Scan for the cell matching the given text and deliver its (X, Y) coordinate at center. 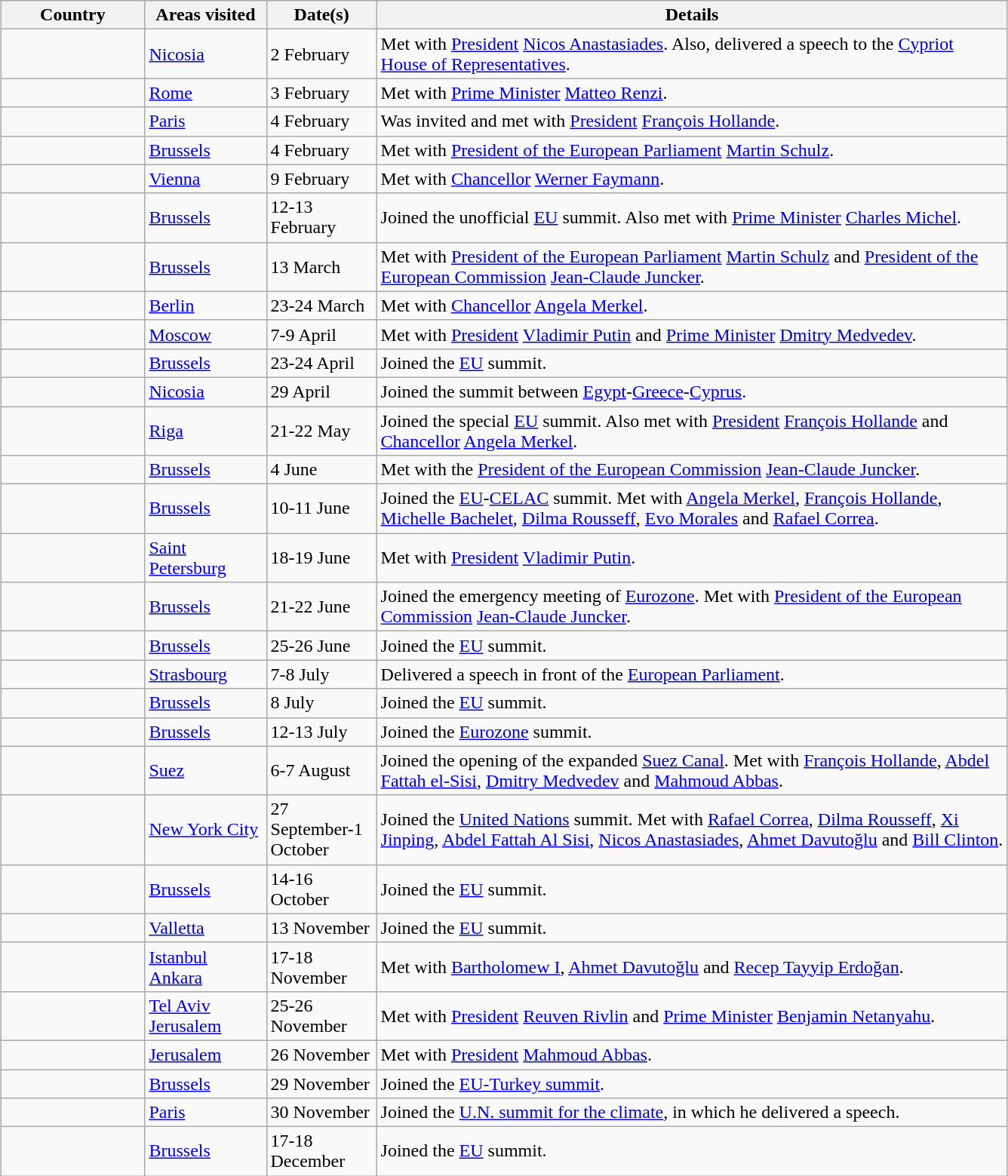
Met with President Mahmoud Abbas. (692, 1055)
Jerusalem (205, 1055)
30 November (321, 1113)
Met with President of the European Parliament Martin Schulz and President of the European Commission Jean-Claude Juncker. (692, 267)
25-26 June (321, 646)
7-9 April (321, 334)
13 March (321, 267)
Joined the EU-CELAC summit. Met with Angela Merkel, François Hollande, Michelle Bachelet, Dilma Rousseff, Evo Morales and Rafael Correa. (692, 508)
Tel Aviv Jerusalem (205, 1015)
6-7 August (321, 771)
Vienna (205, 179)
Joined the summit between Egypt-Greece-Cyprus. (692, 391)
Met with Prime Minister Matteo Renzi. (692, 93)
21-22 May (321, 430)
New York City (205, 830)
Met with President Reuven Rivlin and Prime Minister Benjamin Netanyahu. (692, 1015)
17-18 November (321, 967)
Joined the opening of the expanded Suez Canal. Met with François Hollande, Abdel Fattah el-Sisi, Dmitry Medvedev and Mahmoud Abbas. (692, 771)
Date(s) (321, 15)
12-13 July (321, 732)
Met with President Vladimir Putin. (692, 558)
Moscow (205, 334)
Met with Chancellor Werner Faymann. (692, 179)
Met with Bartholomew I, Ahmet Davutoğlu and Recep Tayyip Erdoğan. (692, 967)
18-19 June (321, 558)
Joined the Eurozone summit. (692, 732)
Areas visited (205, 15)
3 February (321, 93)
Joined the special EU summit. Also met with President François Hollande and Chancellor Angela Merkel. (692, 430)
Country (72, 15)
IstanbulAnkara (205, 967)
12-13 February (321, 217)
13 November (321, 928)
Saint Petersburg (205, 558)
Met with President of the European Parliament Martin Schulz. (692, 150)
7-8 July (321, 674)
Was invited and met with President François Hollande. (692, 121)
2 February (321, 54)
Joined the U.N. summit for the climate, in which he delivered a speech. (692, 1113)
Met with the President of the European Commission Jean-Claude Juncker. (692, 470)
14-16 October (321, 889)
Delivered a speech in front of the European Parliament. (692, 674)
29 November (321, 1084)
Met with President Nicos Anastasiades. Also, delivered a speech to the Cypriot House of Representatives. (692, 54)
17-18 December (321, 1151)
25-26 November (321, 1015)
Details (692, 15)
10-11 June (321, 508)
Met with President Vladimir Putin and Prime Minister Dmitry Medvedev. (692, 334)
Joined the EU-Turkey summit. (692, 1084)
Joined the emergency meeting of Eurozone. Met with President of the European Commission Jean-Claude Juncker. (692, 606)
9 February (321, 179)
Met with Chancellor Angela Merkel. (692, 306)
Riga (205, 430)
23-24 April (321, 363)
8 July (321, 703)
26 November (321, 1055)
Valletta (205, 928)
Suez (205, 771)
29 April (321, 391)
23-24 March (321, 306)
4 June (321, 470)
Rome (205, 93)
21-22 June (321, 606)
27 September-1 October (321, 830)
Joined the unofficial EU summit. Also met with Prime Minister Charles Michel. (692, 217)
Strasbourg (205, 674)
Berlin (205, 306)
